Return the (X, Y) coordinate for the center point of the cell that contains the specified text.  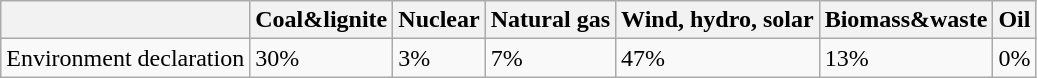
13% (906, 58)
3% (439, 58)
Coal&lignite (322, 20)
Biomass&waste (906, 20)
Environment declaration (126, 58)
0% (1014, 58)
Nuclear (439, 20)
7% (550, 58)
30% (322, 58)
47% (718, 58)
Wind, hydro, solar (718, 20)
Natural gas (550, 20)
Oil (1014, 20)
